Provide the [X, Y] coordinate of the cell's center where the given text is located.  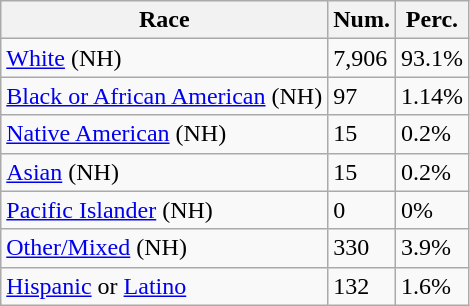
1.14% [432, 96]
3.9% [432, 248]
Perc. [432, 20]
132 [362, 286]
97 [362, 96]
Race [164, 20]
White (NH) [164, 58]
330 [362, 248]
Num. [362, 20]
Native American (NH) [164, 134]
Hispanic or Latino [164, 286]
0% [432, 210]
0 [362, 210]
Asian (NH) [164, 172]
Other/Mixed (NH) [164, 248]
Black or African American (NH) [164, 96]
7,906 [362, 58]
1.6% [432, 286]
Pacific Islander (NH) [164, 210]
93.1% [432, 58]
